Scan for the cell matching the given text and deliver its (x, y) coordinate at center. 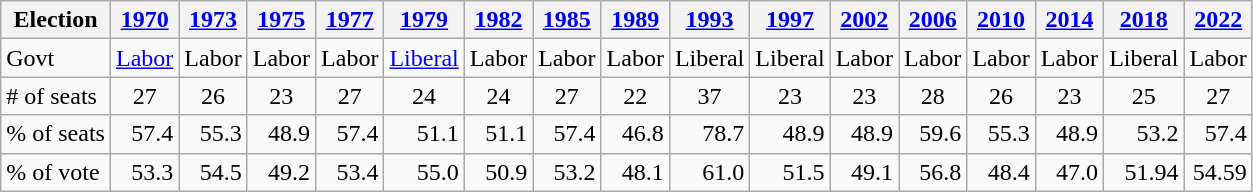
Election (56, 20)
78.7 (709, 134)
1979 (424, 20)
61.0 (709, 172)
47.0 (1069, 172)
22 (635, 96)
49.2 (281, 172)
% of vote (56, 172)
1989 (635, 20)
2018 (1144, 20)
1985 (567, 20)
1982 (498, 20)
# of seats (56, 96)
25 (1144, 96)
46.8 (635, 134)
28 (932, 96)
1977 (350, 20)
1997 (790, 20)
53.4 (350, 172)
54.59 (1218, 172)
54.5 (213, 172)
Govt (56, 58)
37 (709, 96)
55.0 (424, 172)
49.1 (864, 172)
48.1 (635, 172)
% of seats (56, 134)
51.94 (1144, 172)
59.6 (932, 134)
53.3 (144, 172)
2006 (932, 20)
2022 (1218, 20)
2002 (864, 20)
51.5 (790, 172)
2014 (1069, 20)
1975 (281, 20)
1973 (213, 20)
56.8 (932, 172)
1993 (709, 20)
50.9 (498, 172)
2010 (1001, 20)
48.4 (1001, 172)
1970 (144, 20)
